Search for the cell housing the specified text and yield its [X, Y] center coordinate. 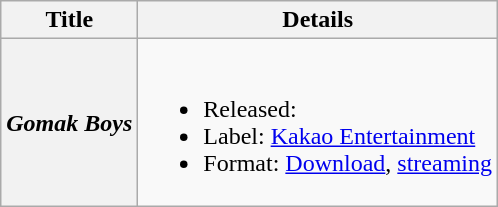
Gomak Boys [70, 122]
Title [70, 20]
Details [318, 20]
Released: Label: Kakao EntertainmentFormat: Download, streaming [318, 122]
